Search for the cell housing the specified text and yield its (X, Y) center coordinate. 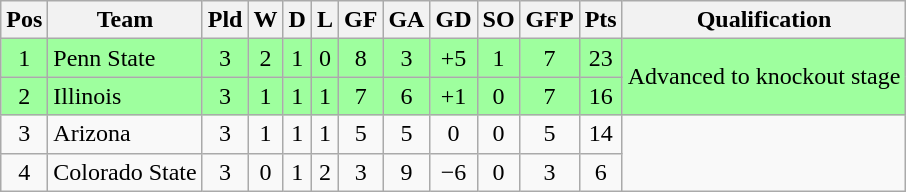
GFP (550, 20)
4 (24, 172)
D (297, 20)
8 (360, 58)
Illinois (125, 96)
16 (600, 96)
GA (406, 20)
Team (125, 20)
23 (600, 58)
Advanced to knockout stage (764, 77)
Penn State (125, 58)
9 (406, 172)
14 (600, 134)
Arizona (125, 134)
L (324, 20)
−6 (454, 172)
GF (360, 20)
+5 (454, 58)
GD (454, 20)
Pld (225, 20)
Pts (600, 20)
Qualification (764, 20)
SO (498, 20)
Pos (24, 20)
Colorado State (125, 172)
W (266, 20)
+1 (454, 96)
